Return (x, y) of the center of cell containing provided text 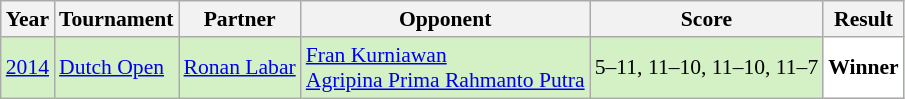
Fran Kurniawan Agripina Prima Rahmanto Putra (446, 68)
Ronan Labar (240, 68)
Score (707, 19)
Winner (864, 68)
Tournament (116, 19)
Opponent (446, 19)
Partner (240, 19)
Result (864, 19)
Dutch Open (116, 68)
2014 (28, 68)
Year (28, 19)
5–11, 11–10, 11–10, 11–7 (707, 68)
